Find where the given text appears and provide that cell's center as [X, Y] coordinate. 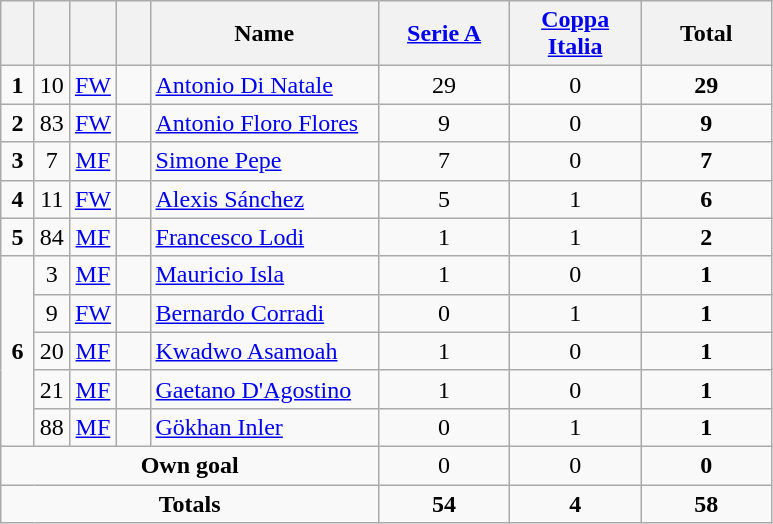
20 [52, 351]
58 [706, 503]
Gökhan Inler [264, 427]
Antonio Di Natale [264, 85]
Gaetano D'Agostino [264, 389]
84 [52, 237]
Totals [190, 503]
Total [706, 34]
Alexis Sánchez [264, 199]
Serie A [444, 34]
Francesco Lodi [264, 237]
11 [52, 199]
Bernardo Corradi [264, 313]
Simone Pepe [264, 161]
Antonio Floro Flores [264, 123]
21 [52, 389]
88 [52, 427]
Mauricio Isla [264, 275]
10 [52, 85]
Own goal [190, 465]
83 [52, 123]
54 [444, 503]
Kwadwo Asamoah [264, 351]
Coppa Italia [576, 34]
Name [264, 34]
